From the cell containing the given text, extract its center point as (X, Y) coordinate. 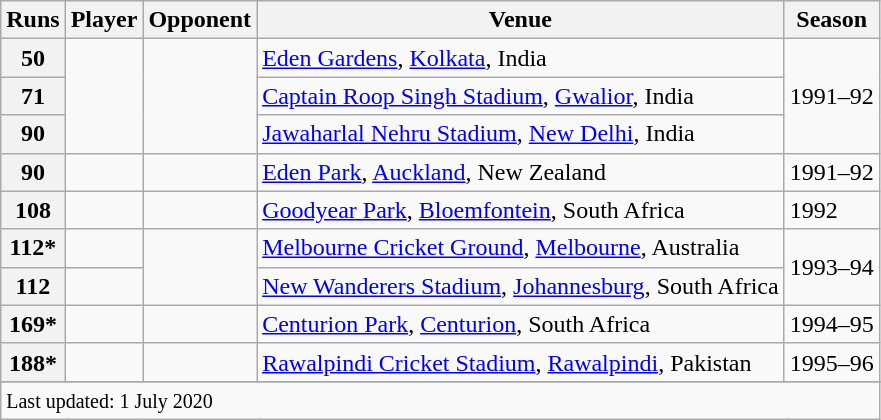
Venue (521, 20)
Captain Roop Singh Stadium, Gwalior, India (521, 96)
1994–95 (832, 324)
Last updated: 1 July 2020 (440, 400)
Rawalpindi Cricket Stadium, Rawalpindi, Pakistan (521, 362)
Runs (33, 20)
112* (33, 248)
Player (104, 20)
Jawaharlal Nehru Stadium, New Delhi, India (521, 134)
112 (33, 286)
108 (33, 210)
Centurion Park, Centurion, South Africa (521, 324)
1992 (832, 210)
50 (33, 58)
1995–96 (832, 362)
Eden Gardens, Kolkata, India (521, 58)
Opponent (200, 20)
188* (33, 362)
1993–94 (832, 267)
71 (33, 96)
Season (832, 20)
Eden Park, Auckland, New Zealand (521, 172)
New Wanderers Stadium, Johannesburg, South Africa (521, 286)
169* (33, 324)
Goodyear Park, Bloemfontein, South Africa (521, 210)
Melbourne Cricket Ground, Melbourne, Australia (521, 248)
